Identify which cell holds the provided text, then report its (X, Y) central coordinate. 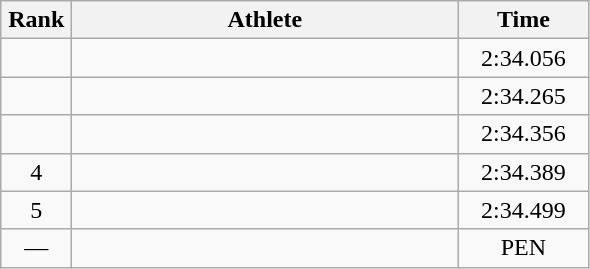
Rank (36, 20)
2:34.499 (524, 210)
2:34.389 (524, 172)
2:34.265 (524, 96)
4 (36, 172)
PEN (524, 248)
5 (36, 210)
2:34.356 (524, 134)
— (36, 248)
2:34.056 (524, 58)
Athlete (265, 20)
Time (524, 20)
